Provide the (x, y) coordinate of the cell's center where the given text is located.  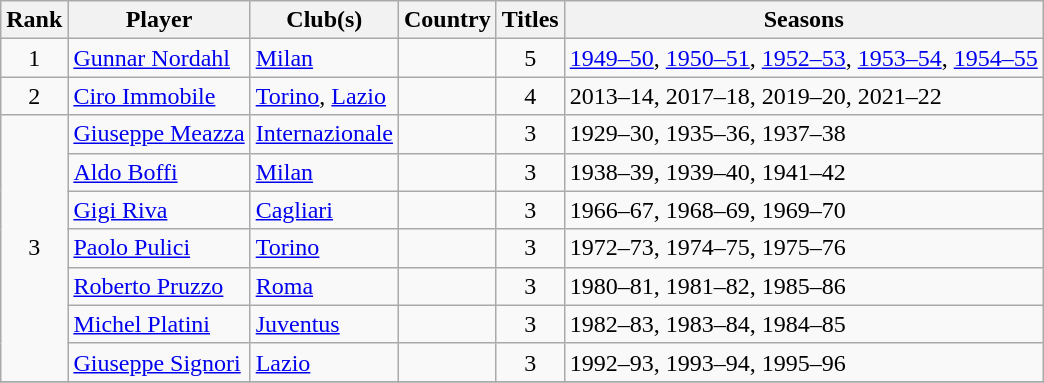
Juventus (324, 324)
Lazio (324, 362)
Player (159, 20)
Internazionale (324, 134)
1966–67, 1968–69, 1969–70 (804, 210)
Roberto Pruzzo (159, 286)
Titles (530, 20)
Seasons (804, 20)
Ciro Immobile (159, 96)
1938–39, 1939–40, 1941–42 (804, 172)
2 (34, 96)
Michel Platini (159, 324)
1992–93, 1993–94, 1995–96 (804, 362)
4 (530, 96)
5 (530, 58)
Giuseppe Meazza (159, 134)
Country (447, 20)
Aldo Boffi (159, 172)
1972–73, 1974–75, 1975–76 (804, 248)
Club(s) (324, 20)
Gunnar Nordahl (159, 58)
Giuseppe Signori (159, 362)
1982–83, 1983–84, 1984–85 (804, 324)
Paolo Pulici (159, 248)
1949–50, 1950–51, 1952–53, 1953–54, 1954–55 (804, 58)
1929–30, 1935–36, 1937–38 (804, 134)
Torino, Lazio (324, 96)
Gigi Riva (159, 210)
2013–14, 2017–18, 2019–20, 2021–22 (804, 96)
Roma (324, 286)
Rank (34, 20)
Torino (324, 248)
Cagliari (324, 210)
1980–81, 1981–82, 1985–86 (804, 286)
1 (34, 58)
